Determine the (x, y) coordinate at the center of the cell enclosing the given text.  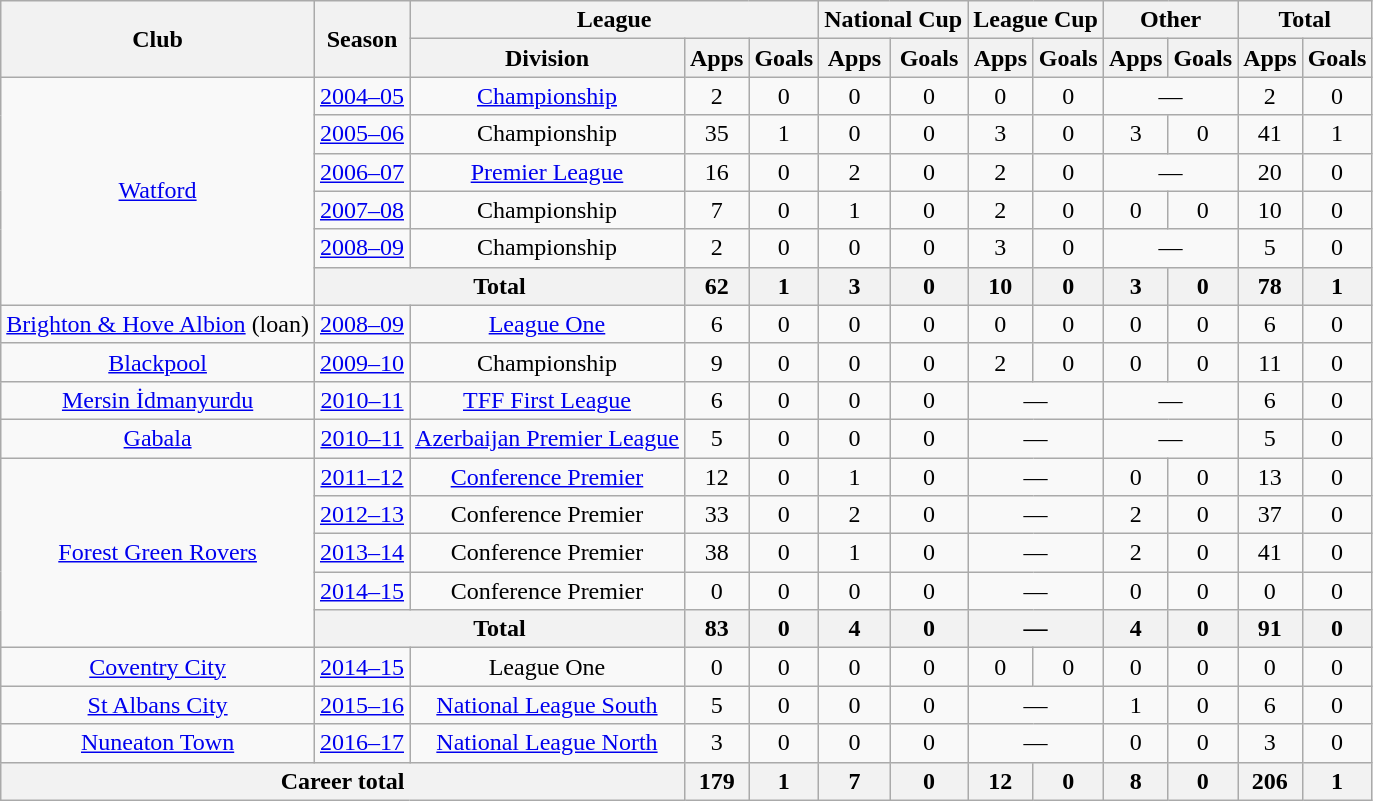
9 (716, 362)
Forest Green Rovers (158, 553)
2011–12 (362, 477)
Azerbaijan Premier League (548, 438)
National League North (548, 743)
Career total (343, 781)
16 (716, 172)
38 (716, 553)
2012–13 (362, 515)
8 (1135, 781)
2004–05 (362, 96)
35 (716, 134)
Nuneaton Town (158, 743)
2009–10 (362, 362)
Coventry City (158, 667)
179 (716, 781)
Other (1170, 20)
League Cup (1036, 20)
62 (716, 286)
Gabala (158, 438)
11 (1270, 362)
83 (716, 629)
2015–16 (362, 705)
2005–06 (362, 134)
Club (158, 39)
206 (1270, 781)
Brighton & Hove Albion (loan) (158, 324)
91 (1270, 629)
Premier League (548, 172)
Mersin İdmanyurdu (158, 400)
League (614, 20)
National Cup (894, 20)
Season (362, 39)
2007–08 (362, 210)
20 (1270, 172)
National League South (548, 705)
Division (548, 58)
37 (1270, 515)
78 (1270, 286)
13 (1270, 477)
2016–17 (362, 743)
TFF First League (548, 400)
2013–14 (362, 553)
33 (716, 515)
Watford (158, 191)
2006–07 (362, 172)
Blackpool (158, 362)
St Albans City (158, 705)
